Detect which cell encompasses the target text, then output its (x, y) center coordinate. 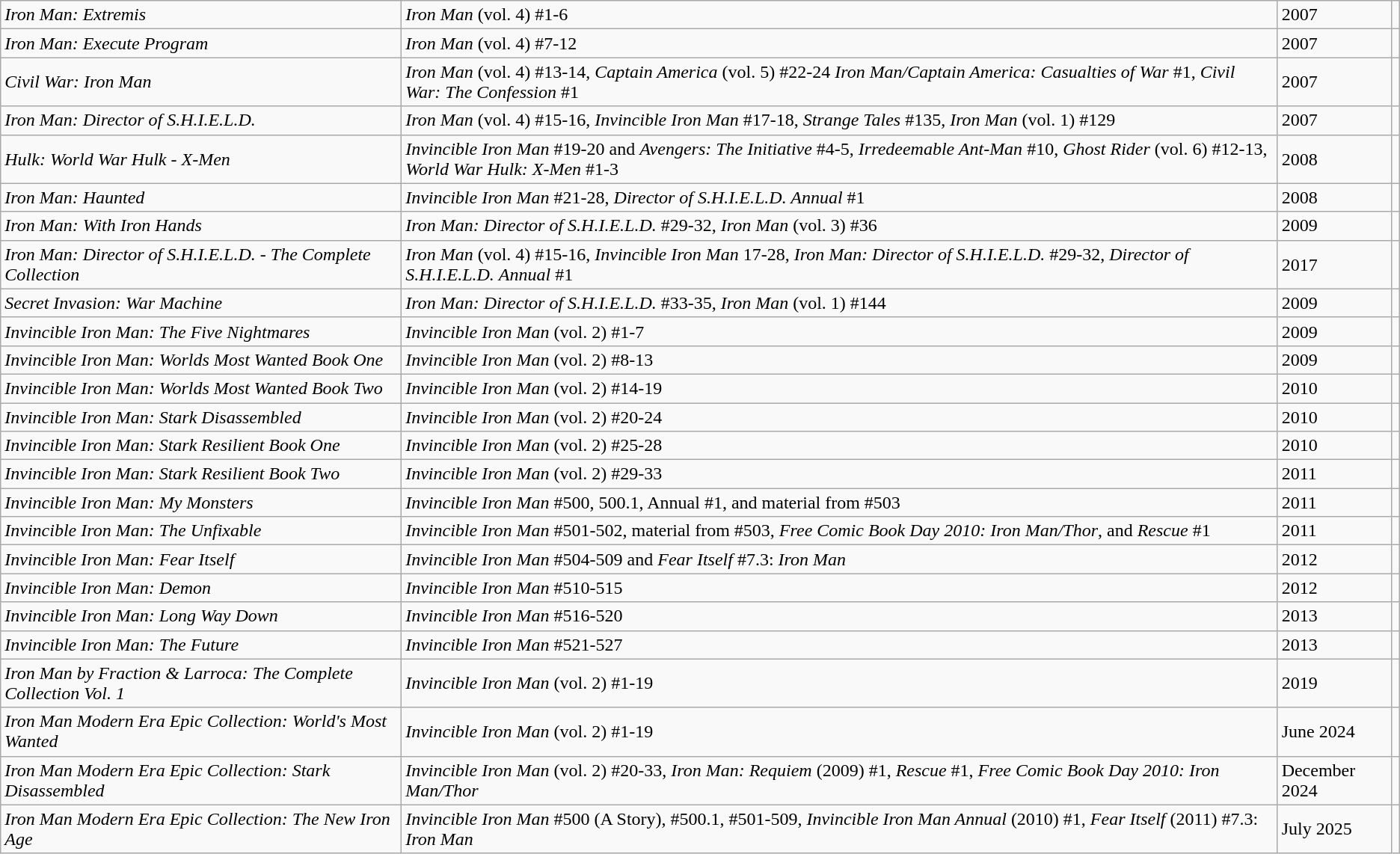
Invincible Iron Man #500, 500.1, Annual #1, and material from #503 (839, 503)
Invincible Iron Man: Long Way Down (201, 616)
Iron Man: Director of S.H.I.E.L.D. #29-32, Iron Man (vol. 3) #36 (839, 226)
Invincible Iron Man (vol. 2) #8-13 (839, 360)
December 2024 (1334, 781)
Invincible Iron Man (vol. 2) #14-19 (839, 388)
Invincible Iron Man: Worlds Most Wanted Book One (201, 360)
Invincible Iron Man (vol. 2) #20-24 (839, 417)
Invincible Iron Man: The Unfixable (201, 531)
Invincible Iron Man #500 (A Story), #500.1, #501-509, Invincible Iron Man Annual (2010) #1, Fear Itself (2011) #7.3: Iron Man (839, 829)
Invincible Iron Man: The Five Nightmares (201, 331)
Invincible Iron Man: The Future (201, 645)
Iron Man (vol. 4) #7-12 (839, 43)
Invincible Iron Man: Stark Disassembled (201, 417)
Invincible Iron Man: My Monsters (201, 503)
Iron Man (vol. 4) #15-16, Invincible Iron Man 17-28, Iron Man: Director of S.H.I.E.L.D. #29-32, Director of S.H.I.E.L.D. Annual #1 (839, 265)
July 2025 (1334, 829)
Invincible Iron Man #501-502, material from #503, Free Comic Book Day 2010: Iron Man/Thor, and Rescue #1 (839, 531)
Iron Man (vol. 4) #15-16, Invincible Iron Man #17-18, Strange Tales #135, Iron Man (vol. 1) #129 (839, 120)
Invincible Iron Man (vol. 2) #1-7 (839, 331)
Invincible Iron Man: Fear Itself (201, 559)
Invincible Iron Man #19-20 and Avengers: The Initiative #4-5, Irredeemable Ant-Man #10, Ghost Rider (vol. 6) #12-13, World War Hulk: X-Men #1-3 (839, 159)
Iron Man: Director of S.H.I.E.L.D. #33-35, Iron Man (vol. 1) #144 (839, 303)
Hulk: World War Hulk - X-Men (201, 159)
Iron Man: Director of S.H.I.E.L.D. (201, 120)
Invincible Iron Man #516-520 (839, 616)
Invincible Iron Man (vol. 2) #20-33, Iron Man: Requiem (2009) #1, Rescue #1, Free Comic Book Day 2010: Iron Man/Thor (839, 781)
Iron Man by Fraction & Larroca: The Complete Collection Vol. 1 (201, 683)
Civil War: Iron Man (201, 82)
Iron Man: Execute Program (201, 43)
Invincible Iron Man #21-28, Director of S.H.I.E.L.D. Annual #1 (839, 197)
Iron Man Modern Era Epic Collection: World's Most Wanted (201, 731)
Invincible Iron Man #504-509 and Fear Itself #7.3: Iron Man (839, 559)
Iron Man: Haunted (201, 197)
Iron Man Modern Era Epic Collection: Stark Disassembled (201, 781)
Iron Man: Director of S.H.I.E.L.D. - The Complete Collection (201, 265)
Iron Man (vol. 4) #1-6 (839, 15)
Secret Invasion: War Machine (201, 303)
Iron Man Modern Era Epic Collection: The New Iron Age (201, 829)
Invincible Iron Man: Stark Resilient Book Two (201, 474)
Invincible Iron Man #521-527 (839, 645)
Invincible Iron Man: Worlds Most Wanted Book Two (201, 388)
Invincible Iron Man: Demon (201, 588)
Iron Man: With Iron Hands (201, 226)
Invincible Iron Man (vol. 2) #29-33 (839, 474)
Iron Man: Extremis (201, 15)
2019 (1334, 683)
Invincible Iron Man: Stark Resilient Book One (201, 446)
Invincible Iron Man (vol. 2) #25-28 (839, 446)
June 2024 (1334, 731)
2017 (1334, 265)
Invincible Iron Man #510-515 (839, 588)
Iron Man (vol. 4) #13-14, Captain America (vol. 5) #22-24 Iron Man/Captain America: Casualties of War #1, Civil War: The Confession #1 (839, 82)
